Return the (X, Y) coordinate for the center point of the cell that contains the specified text.  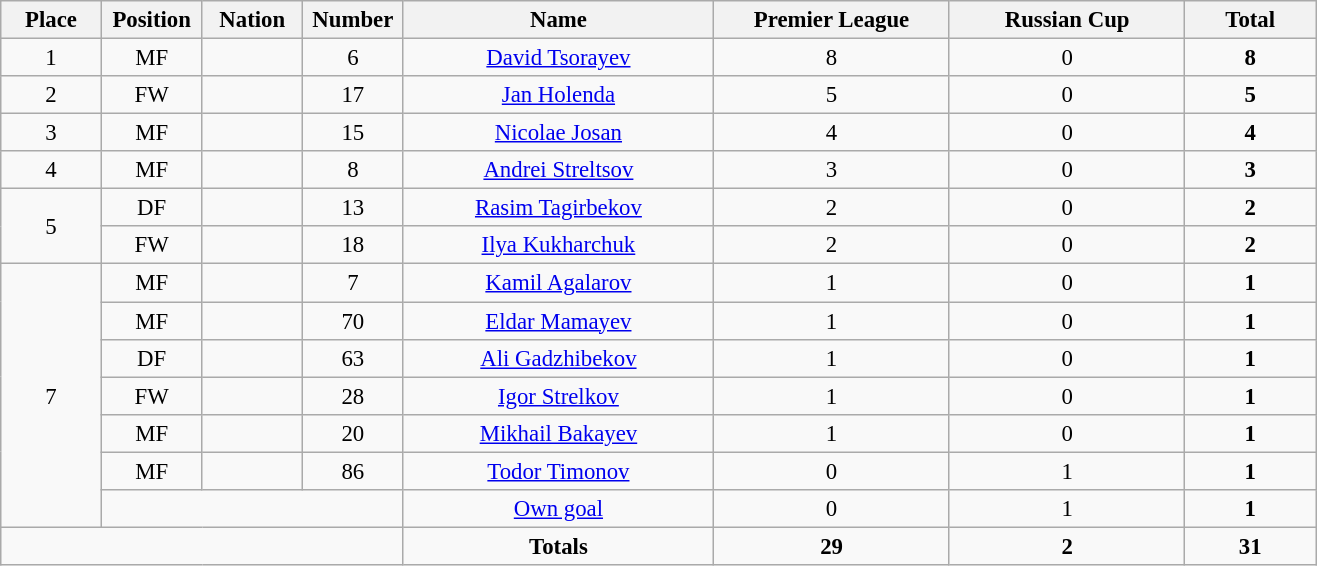
Number (354, 20)
Todor Timonov (558, 471)
Andrei Streltsov (558, 170)
86 (354, 471)
Own goal (558, 509)
Ali Gadzhibekov (558, 358)
Ilya Kukharchuk (558, 245)
17 (354, 95)
Igor Strelkov (558, 396)
Name (558, 20)
Nation (252, 20)
Nicolae Josan (558, 133)
Jan Holenda (558, 95)
18 (354, 245)
Totals (558, 546)
Total (1250, 20)
31 (1250, 546)
20 (354, 433)
29 (832, 546)
6 (354, 58)
15 (354, 133)
Eldar Mamayev (558, 321)
13 (354, 208)
28 (354, 396)
Russian Cup (1067, 20)
Mikhail Bakayev (558, 433)
63 (354, 358)
Kamil Agalarov (558, 283)
David Tsorayev (558, 58)
Premier League (832, 20)
70 (354, 321)
Position (152, 20)
Place (52, 20)
Rasim Tagirbekov (558, 208)
